Scan for the cell matching the given text and deliver its (x, y) coordinate at center. 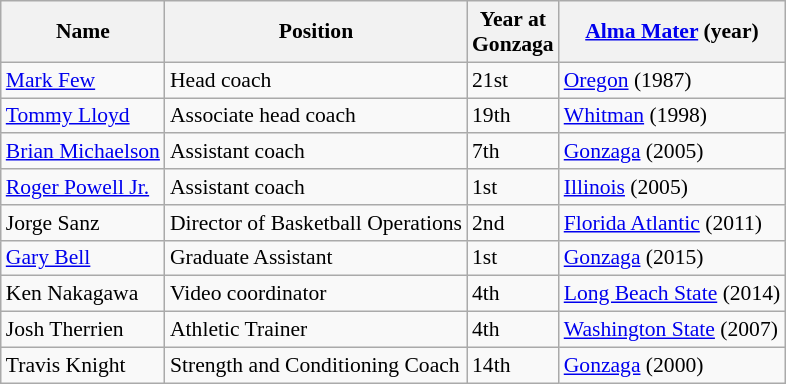
Gonzaga (2005) (672, 152)
Long Beach State (2014) (672, 294)
Roger Powell Jr. (83, 187)
Travis Knight (83, 365)
Oregon (1987) (672, 80)
Washington State (2007) (672, 330)
Ken Nakagawa (83, 294)
19th (513, 116)
Gary Bell (83, 258)
Gonzaga (2015) (672, 258)
Name (83, 32)
Josh Therrien (83, 330)
14th (513, 365)
Florida Atlantic (2011) (672, 223)
Whitman (1998) (672, 116)
Alma Mater (year) (672, 32)
Illinois (2005) (672, 187)
Director of Basketball Operations (316, 223)
7th (513, 152)
Year atGonzaga (513, 32)
Mark Few (83, 80)
Head coach (316, 80)
Tommy Lloyd (83, 116)
2nd (513, 223)
Associate head coach (316, 116)
Jorge Sanz (83, 223)
Strength and Conditioning Coach (316, 365)
21st (513, 80)
Position (316, 32)
Brian Michaelson (83, 152)
Video coordinator (316, 294)
Gonzaga (2000) (672, 365)
Graduate Assistant (316, 258)
Athletic Trainer (316, 330)
